Determine the [x, y] coordinate at the center of the cell enclosing the given text.  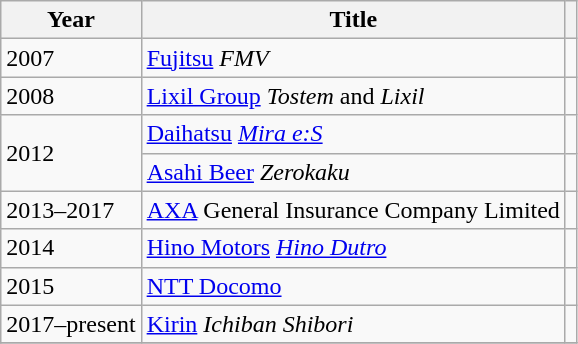
Asahi Beer Zerokaku [353, 172]
Daihatsu Mira e:S [353, 134]
Lixil Group Tostem and Lixil [353, 96]
2014 [71, 248]
2008 [71, 96]
2007 [71, 58]
Fujitsu FMV [353, 58]
Title [353, 20]
2012 [71, 153]
Year [71, 20]
2015 [71, 286]
Kirin Ichiban Shibori [353, 324]
AXA General Insurance Company Limited [353, 210]
2017–present [71, 324]
NTT Docomo [353, 286]
Hino Motors Hino Dutro [353, 248]
2013–2017 [71, 210]
